Search for the cell housing the specified text and yield its [x, y] center coordinate. 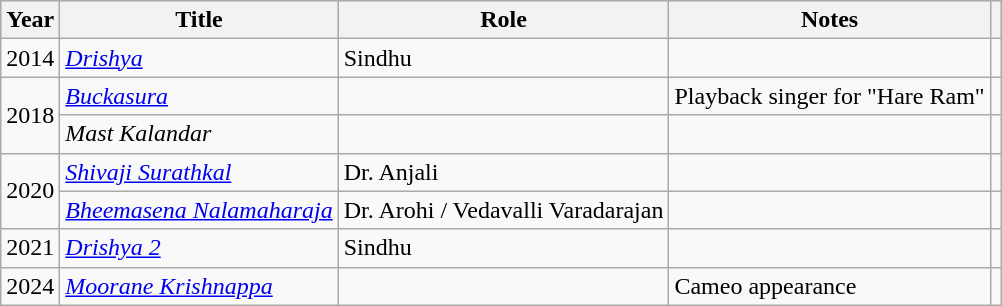
Year [30, 20]
Playback singer for "Hare Ram" [830, 96]
2018 [30, 115]
2014 [30, 58]
Cameo appearance [830, 286]
Shivaji Surathkal [199, 172]
Buckasura [199, 96]
2020 [30, 191]
Bheemasena Nalamaharaja [199, 210]
2021 [30, 248]
Notes [830, 20]
Drishya 2 [199, 248]
Moorane Krishnappa [199, 286]
Dr. Arohi / Vedavalli Varadarajan [504, 210]
Mast Kalandar [199, 134]
2024 [30, 286]
Role [504, 20]
Title [199, 20]
Drishya [199, 58]
Dr. Anjali [504, 172]
